Determine the (X, Y) coordinate at the center of the cell enclosing the given text.  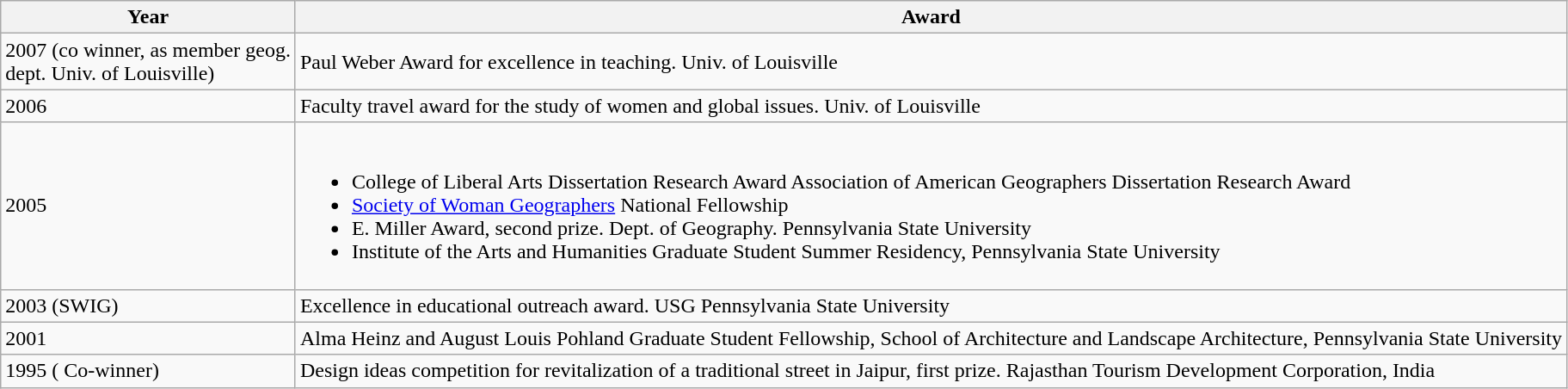
Faculty travel award for the study of women and global issues. Univ. of Louisville (931, 106)
Year (148, 17)
Award (931, 17)
2001 (148, 338)
2007 (co winner, as member geog.dept. Univ. of Louisville) (148, 62)
2003 (SWIG) (148, 306)
Alma Heinz and August Louis Pohland Graduate Student Fellowship, School of Architecture and Landscape Architecture, Pennsylvania State University (931, 338)
2006 (148, 106)
1995 ( Co-winner) (148, 371)
Paul Weber Award for excellence in teaching. Univ. of Louisville (931, 62)
Design ideas competition for revitalization of a traditional street in Jaipur, first prize. Rajasthan Tourism Development Corporation, India (931, 371)
2005 (148, 206)
Excellence in educational outreach award. USG Pennsylvania State University (931, 306)
